Output the [X, Y] coordinate of the center of the cell containing the given text.  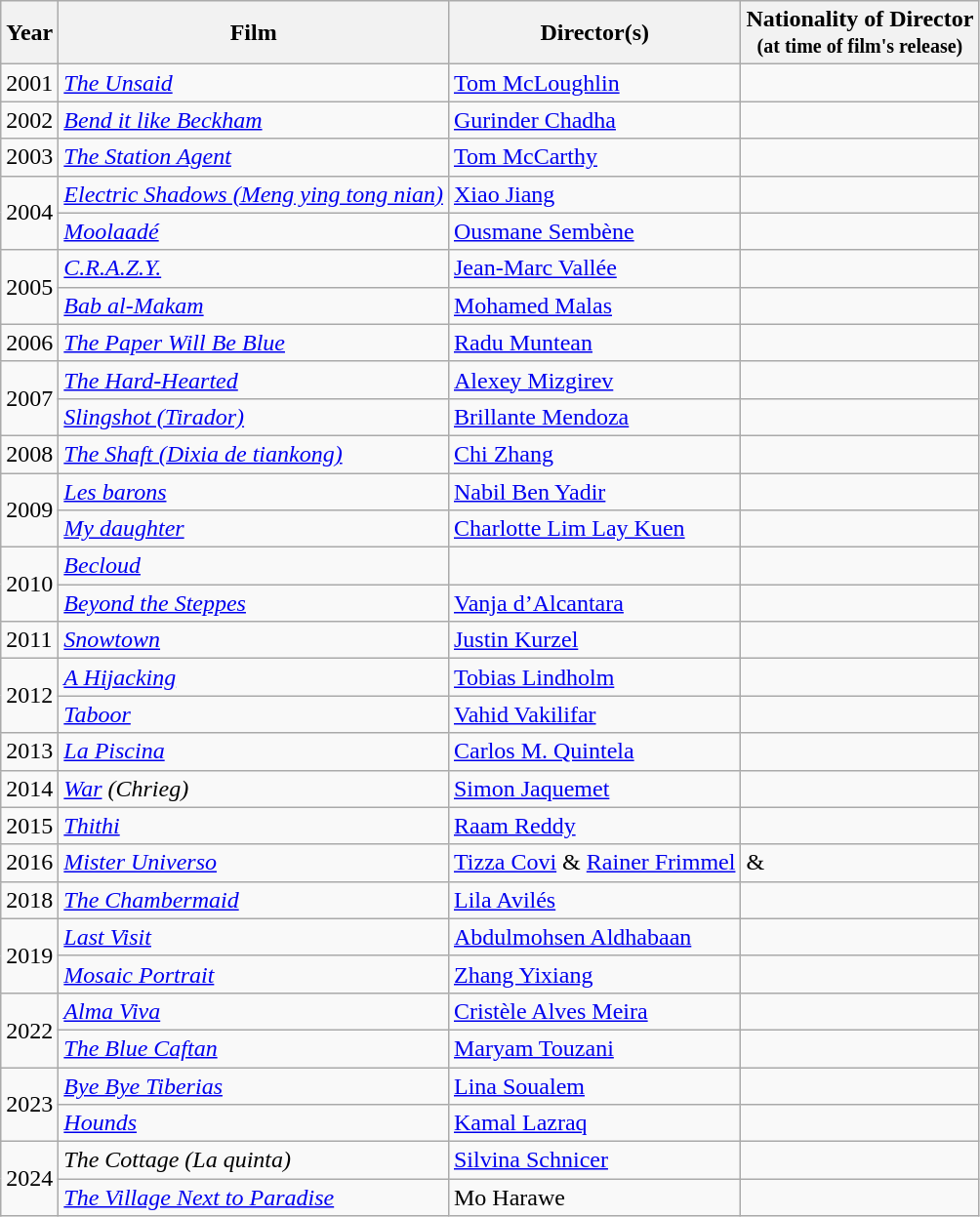
Mo Harawe [594, 1197]
Lina Soualem [594, 1086]
C.R.A.Z.Y. [254, 268]
Radu Muntean [594, 343]
Film [254, 33]
Silvina Schnicer [594, 1160]
Beyond the Steppes [254, 603]
2013 [29, 751]
The Unsaid [254, 83]
Hounds [254, 1123]
The Shaft (Dixia de tiankong) [254, 454]
A Hijacking [254, 677]
Jean-Marc Vallée [594, 268]
Tizza Covi & Rainer Frimmel [594, 863]
2010 [29, 585]
2003 [29, 157]
2005 [29, 287]
2024 [29, 1179]
2006 [29, 343]
Mohamed Malas [594, 305]
2014 [29, 789]
Tobias Lindholm [594, 677]
2008 [29, 454]
War (Chrieg) [254, 789]
2016 [29, 863]
Bend it like Beckham [254, 120]
Moolaadé [254, 231]
Last Visit [254, 937]
2015 [29, 826]
My daughter [254, 529]
2009 [29, 509]
Taboor [254, 714]
Tom McCarthy [594, 157]
2002 [29, 120]
Tom McLoughlin [594, 83]
Chi Zhang [594, 454]
2019 [29, 955]
Cristèle Alves Meira [594, 1011]
Raam Reddy [594, 826]
Alma Viva [254, 1011]
Mister Universo [254, 863]
& [860, 863]
Becloud [254, 566]
Nationality of Director(at time of film's release) [860, 33]
2011 [29, 640]
Brillante Mendoza [594, 417]
Year [29, 33]
The Village Next to Paradise [254, 1197]
The Hard-Hearted [254, 380]
The Chambermaid [254, 900]
Vanja d’Alcantara [594, 603]
Lila Avilés [594, 900]
Maryam Touzani [594, 1048]
The Station Agent [254, 157]
Mosaic Portrait [254, 974]
Justin Kurzel [594, 640]
Zhang Yixiang [594, 974]
Vahid Vakilifar [594, 714]
Nabil Ben Yadir [594, 491]
2023 [29, 1105]
Slingshot (Tirador) [254, 417]
2012 [29, 696]
2001 [29, 83]
Ousmane Sembène [594, 231]
2004 [29, 213]
2022 [29, 1030]
Charlotte Lim Lay Kuen [594, 529]
The Cottage (La quinta) [254, 1160]
Les barons [254, 491]
Kamal Lazraq [594, 1123]
2018 [29, 900]
Simon Jaquemet [594, 789]
The Paper Will Be Blue [254, 343]
Xiao Jiang [594, 194]
Bab al-Makam [254, 305]
Bye Bye Tiberias [254, 1086]
The Blue Caftan [254, 1048]
Abdulmohsen Aldhabaan [594, 937]
Thithi [254, 826]
Carlos M. Quintela [594, 751]
Alexey Mizgirev [594, 380]
La Piscina [254, 751]
Director(s) [594, 33]
Snowtown [254, 640]
2007 [29, 398]
Electric Shadows (Meng ying tong nian) [254, 194]
Gurinder Chadha [594, 120]
